Extract the [x, y] coordinate from the center of the cell holding the provided text.  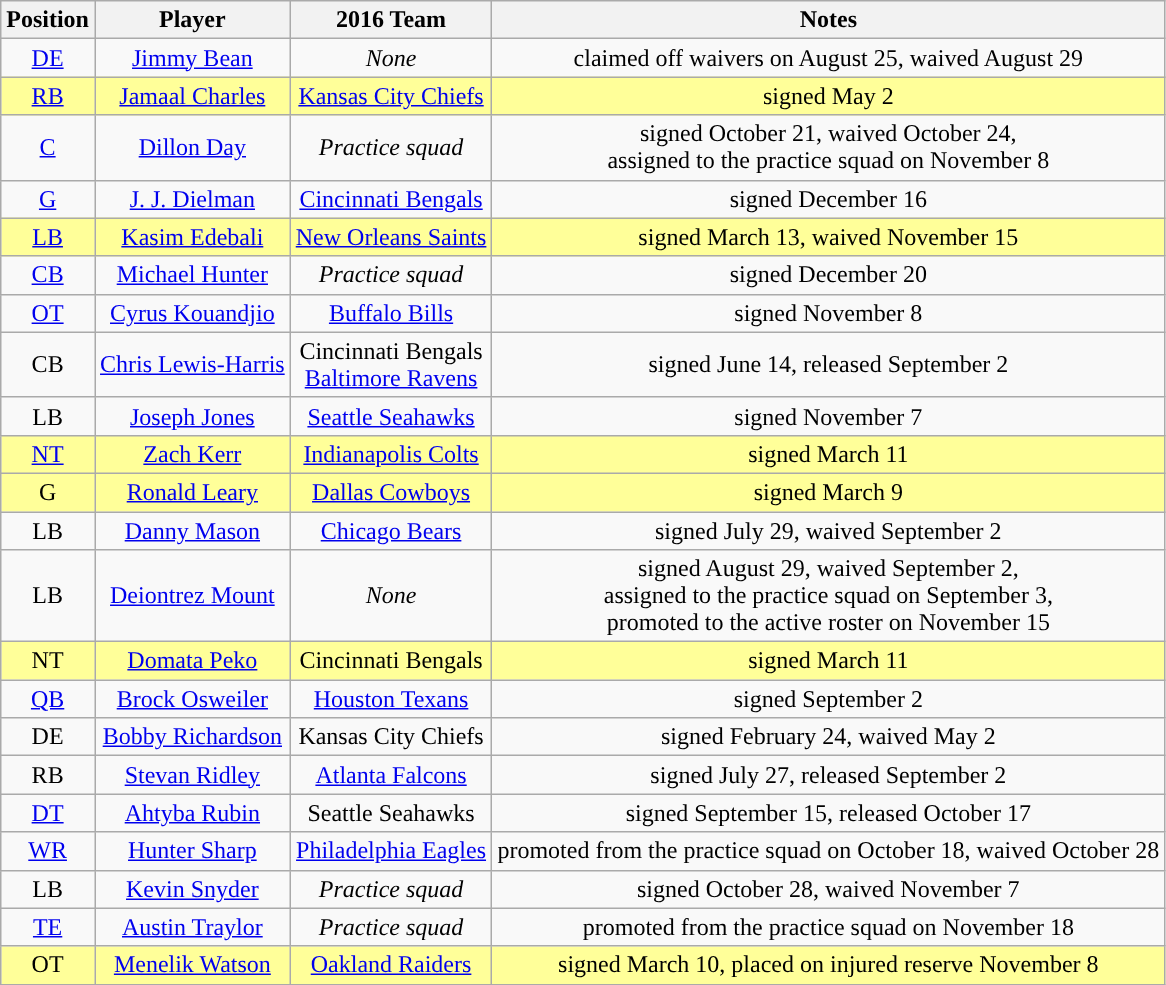
Zach Kerr [192, 454]
Jimmy Bean [192, 58]
signed September 2 [828, 699]
claimed off waivers on August 25, waived August 29 [828, 58]
Stevan Ridley [192, 775]
signed October 28, waived November 7 [828, 889]
Dillon Day [192, 148]
Atlanta Falcons [391, 775]
signed December 20 [828, 275]
Oakland Raiders [391, 965]
signed July 29, waived September 2 [828, 531]
Philadelphia Eagles [391, 851]
signed August 29, waived September 2,assigned to the practice squad on September 3,promoted to the active roster on November 15 [828, 596]
New Orleans Saints [391, 237]
Michael Hunter [192, 275]
signed December 16 [828, 199]
Chris Lewis-Harris [192, 364]
Kevin Snyder [192, 889]
TE [48, 927]
Dallas Cowboys [391, 492]
Buffalo Bills [391, 313]
signed July 27, released September 2 [828, 775]
C [48, 148]
Player [192, 20]
Cyrus Kouandjio [192, 313]
Domata Peko [192, 661]
signed May 2 [828, 96]
Cincinnati BengalsBaltimore Ravens [391, 364]
Notes [828, 20]
QB [48, 699]
Indianapolis Colts [391, 454]
signed March 9 [828, 492]
Austin Traylor [192, 927]
Jamaal Charles [192, 96]
Ahtyba Rubin [192, 813]
signed November 8 [828, 313]
Joseph Jones [192, 416]
signed June 14, released September 2 [828, 364]
signed September 15, released October 17 [828, 813]
Ronald Leary [192, 492]
Deiontrez Mount [192, 596]
signed October 21, waived October 24,assigned to the practice squad on November 8 [828, 148]
signed November 7 [828, 416]
Houston Texans [391, 699]
Danny Mason [192, 531]
signed February 24, waived May 2 [828, 737]
signed March 13, waived November 15 [828, 237]
DT [48, 813]
Menelik Watson [192, 965]
signed March 10, placed on injured reserve November 8 [828, 965]
Kasim Edebali [192, 237]
Bobby Richardson [192, 737]
promoted from the practice squad on November 18 [828, 927]
Hunter Sharp [192, 851]
Chicago Bears [391, 531]
promoted from the practice squad on October 18, waived October 28 [828, 851]
2016 Team [391, 20]
WR [48, 851]
Brock Osweiler [192, 699]
Position [48, 20]
J. J. Dielman [192, 199]
